Output the [X, Y] coordinate of the center of the cell containing the given text.  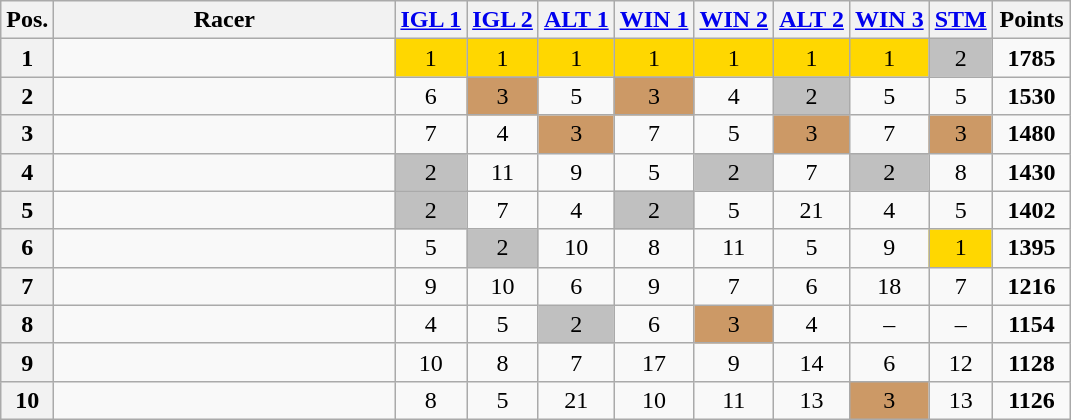
1128 [1032, 362]
1480 [1032, 134]
17 [654, 362]
1785 [1032, 58]
WIN 2 [734, 20]
1154 [1032, 324]
Racer [224, 20]
ALT 1 [576, 20]
14 [812, 362]
Pos. [28, 20]
WIN 1 [654, 20]
1430 [1032, 172]
Points [1032, 20]
WIN 3 [889, 20]
1395 [1032, 248]
1126 [1032, 400]
IGL 2 [503, 20]
1530 [1032, 96]
ALT 2 [812, 20]
STM [960, 20]
1216 [1032, 286]
12 [960, 362]
1402 [1032, 210]
IGL 1 [431, 20]
18 [889, 286]
